From the cell containing the given text, extract its center point as (x, y) coordinate. 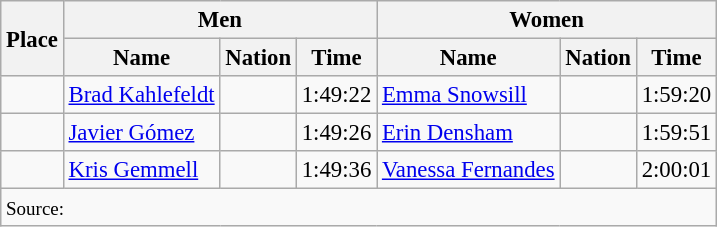
2:00:01 (676, 170)
Women (547, 20)
Kris Gemmell (142, 170)
Men (220, 20)
1:59:20 (676, 95)
Emma Snowsill (468, 95)
1:49:26 (336, 133)
Erin Densham (468, 133)
Place (32, 38)
Brad Kahlefeldt (142, 95)
Vanessa Fernandes (468, 170)
1:49:22 (336, 95)
1:59:51 (676, 133)
Source: (359, 208)
1:49:36 (336, 170)
Javier Gómez (142, 133)
